Detect which cell encompasses the target text, then output its [X, Y] center coordinate. 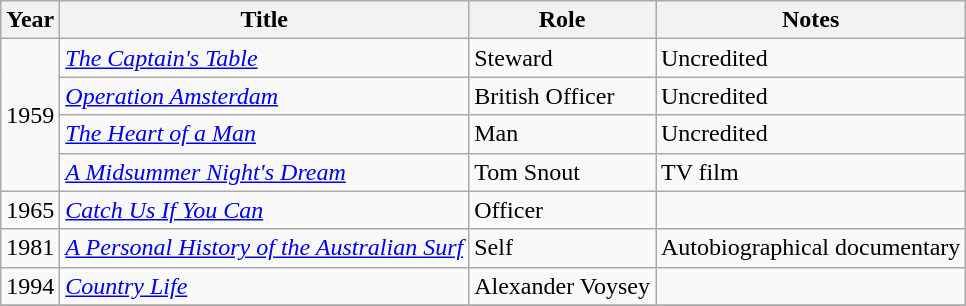
Tom Snout [562, 172]
Catch Us If You Can [264, 210]
Title [264, 20]
Self [562, 248]
Autobiographical documentary [811, 248]
The Captain's Table [264, 58]
Alexander Voysey [562, 286]
1959 [30, 115]
Officer [562, 210]
1965 [30, 210]
1994 [30, 286]
Year [30, 20]
A Personal History of the Australian Surf [264, 248]
Operation Amsterdam [264, 96]
British Officer [562, 96]
Notes [811, 20]
1981 [30, 248]
TV film [811, 172]
A Midsummer Night's Dream [264, 172]
Role [562, 20]
The Heart of a Man [264, 134]
Steward [562, 58]
Country Life [264, 286]
Man [562, 134]
